Find where the given text appears and provide that cell's center as [x, y] coordinate. 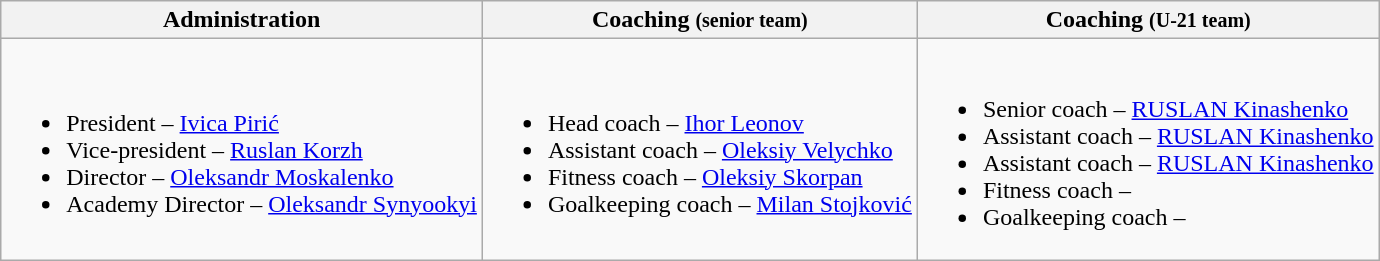
Coaching (senior team) [700, 20]
Head coach – Ihor LeonovAssistant coach – Oleksiy VelychkoFitness coach – Oleksiy SkorpanGoalkeeping coach – Milan Stojković [700, 150]
Senior coach – RUSLAN KinashenkoAssistant coach – RUSLAN KinashenkoAssistant coach – RUSLAN KinashenkoFitness coach – Goalkeeping coach – [1148, 150]
Coaching (U-21 team) [1148, 20]
President – Ivica PirićVice-president – Ruslan KorzhDirector – Oleksandr MoskalenkoAcademy Director – Oleksandr Synyookyi [242, 150]
Administration [242, 20]
